Detect which cell encompasses the target text, then output its (X, Y) center coordinate. 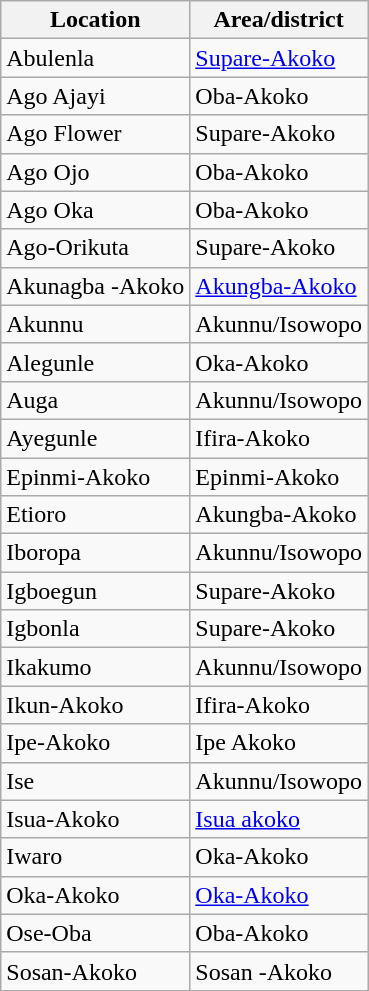
Ose-Oba (96, 933)
Iboropa (96, 553)
Sosan-Akoko (96, 971)
Iwaro (96, 857)
Isua akoko (279, 819)
Ago Oka (96, 210)
Isua-Akoko (96, 819)
Auga (96, 400)
Alegunle (96, 362)
Akunnu (96, 324)
Ikakumo (96, 667)
Abulenla (96, 58)
Etioro (96, 515)
Sosan -Akoko (279, 971)
Igbonla (96, 629)
Ise (96, 781)
Ipe-Akoko (96, 743)
Ikun-Akoko (96, 705)
Ago Ojo (96, 172)
Akunagba -Akoko (96, 286)
Location (96, 20)
Area/district (279, 20)
Igboegun (96, 591)
Ayegunle (96, 438)
Ipe Akoko (279, 743)
Ago-Orikuta (96, 248)
Ago Flower (96, 134)
Ago Ajayi (96, 96)
